For the text-containing cell, return its midpoint in (X, Y) coordinate format. 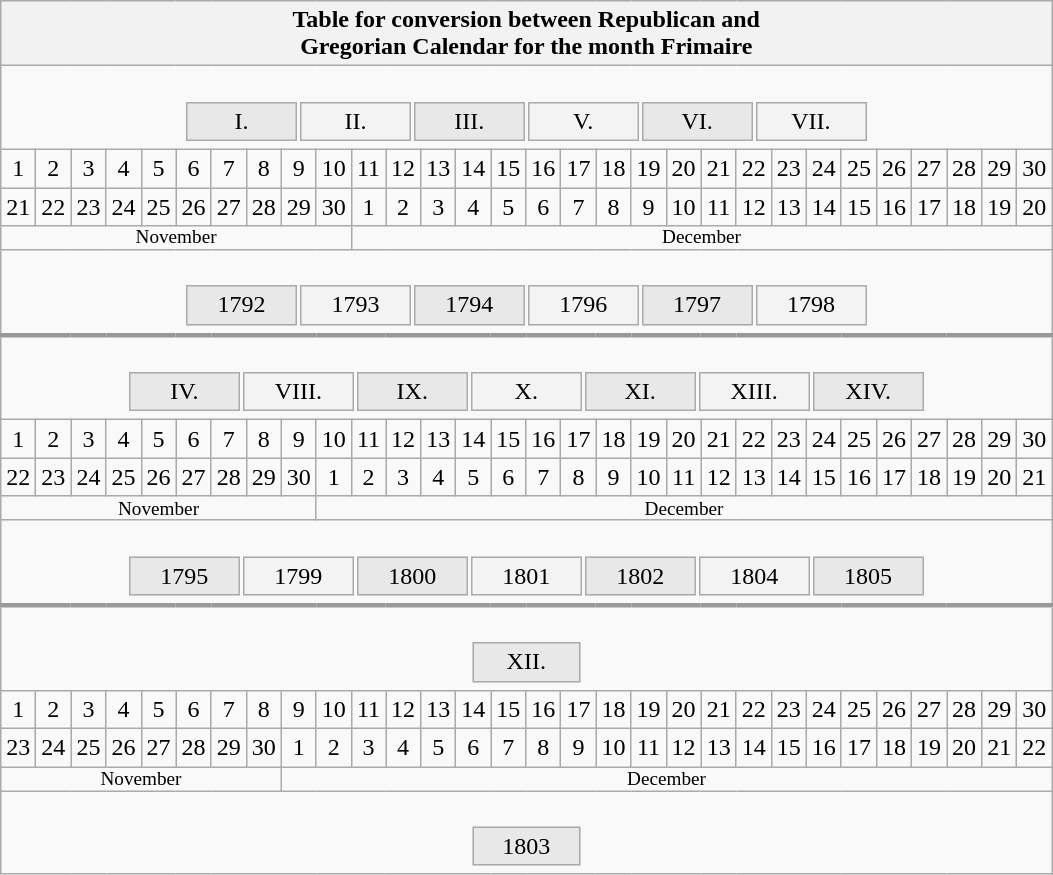
1797 (698, 305)
I. II. III. V. VI. VII. (526, 108)
IV. (184, 392)
III. (470, 121)
1801 (526, 576)
VI. (698, 121)
1792 1793 1794 1796 1797 1798 (526, 292)
1796 (584, 305)
1794 (470, 305)
XIII. (754, 392)
1793 (356, 305)
IX. (412, 392)
1795 1799 1800 1801 1802 1804 1805 (526, 562)
1802 (640, 576)
V. (584, 121)
1799 (298, 576)
X. (526, 392)
1795 (184, 576)
1792 (242, 305)
XIV. (868, 392)
1798 (810, 305)
II. (356, 121)
XI. (640, 392)
IV. VIII. IX. X. XI. XIII. XIV. (526, 378)
1805 (868, 576)
I. (242, 121)
1804 (754, 576)
1800 (412, 576)
Table for conversion between Republican andGregorian Calendar for the month Frimaire (526, 34)
VIII. (298, 392)
VII. (810, 121)
